Detect which cell encompasses the target text, then output its (x, y) center coordinate. 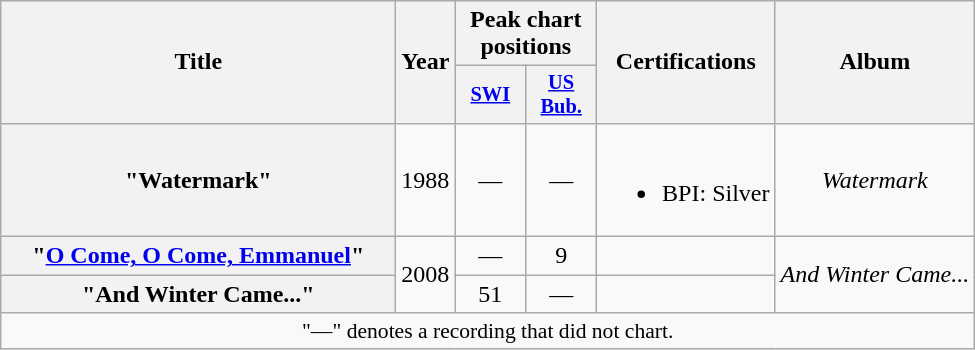
Certifications (686, 62)
"Watermark" (198, 180)
SWI (490, 95)
US Bub. (562, 95)
1988 (426, 180)
BPI: Silver (686, 180)
Watermark (875, 180)
51 (490, 294)
"And Winter Came..." (198, 294)
Album (875, 62)
And Winter Came... (875, 275)
"—" denotes a recording that did not chart. (488, 331)
"O Come, O Come, Emmanuel" (198, 256)
9 (562, 256)
Title (198, 62)
Year (426, 62)
Peak chart positions (526, 34)
2008 (426, 275)
